Pinpoint the cell where the given text exists, returning its [X, Y] midpoint coordinate. 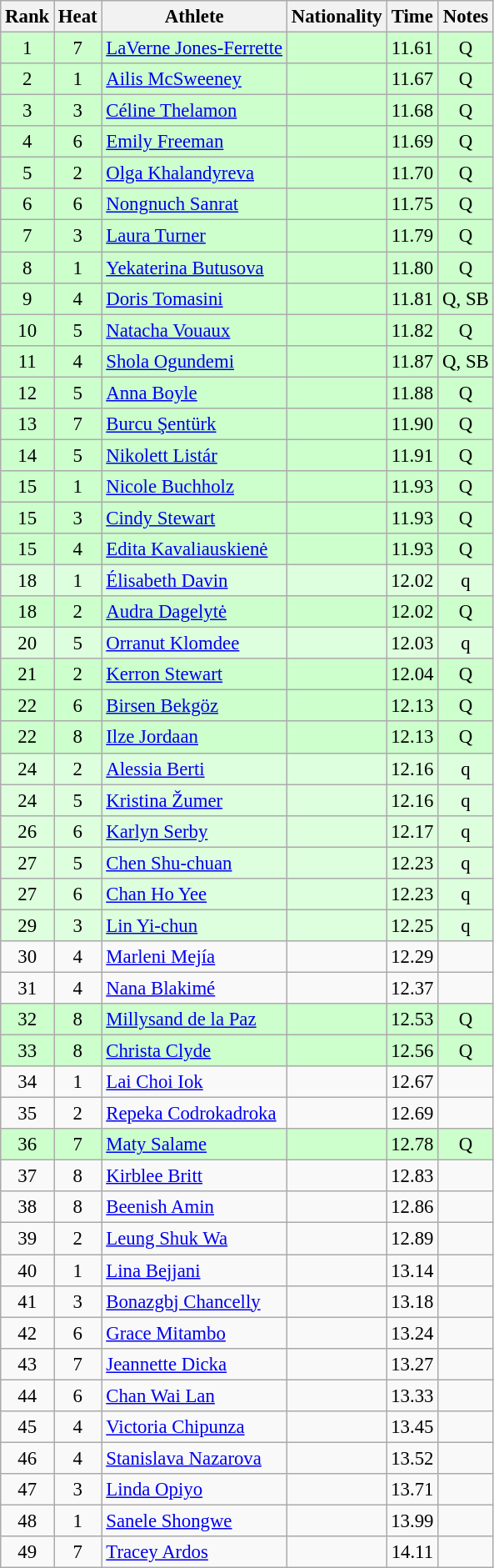
36 [27, 1145]
14 [27, 455]
Shola Ogundemi [194, 361]
Birsen Bekgöz [194, 706]
12.04 [412, 674]
42 [27, 1333]
13.33 [412, 1395]
47 [27, 1490]
26 [27, 831]
Stanislava Nazarova [194, 1458]
48 [27, 1520]
Natacha Vouaux [194, 330]
21 [27, 674]
35 [27, 1114]
Nationality [337, 17]
12.67 [412, 1082]
Chan Wai Lan [194, 1395]
Bonazgbj Chancelly [194, 1301]
11.80 [412, 268]
12.56 [412, 1051]
11.88 [412, 393]
12.29 [412, 957]
13.99 [412, 1520]
29 [27, 925]
Lin Yi-chun [194, 925]
12.25 [412, 925]
Karlyn Serby [194, 831]
12.03 [412, 644]
12.17 [412, 831]
49 [27, 1552]
Repeka Codrokadroka [194, 1114]
Jeannette Dicka [194, 1364]
Chen Shu-chuan [194, 863]
LaVerne Jones-Ferrette [194, 48]
40 [27, 1270]
38 [27, 1208]
13.52 [412, 1458]
12.53 [412, 1019]
Élisabeth Davin [194, 581]
11 [27, 361]
Grace Mitambo [194, 1333]
Yekaterina Butusova [194, 268]
Doris Tomasini [194, 298]
Chan Ho Yee [194, 894]
32 [27, 1019]
34 [27, 1082]
13 [27, 424]
Nicole Buchholz [194, 487]
Kristina Žumer [194, 800]
13.71 [412, 1490]
11.75 [412, 204]
41 [27, 1301]
Leung Shuk Wa [194, 1239]
11.91 [412, 455]
Anna Boyle [194, 393]
Millysand de la Paz [194, 1019]
13.27 [412, 1364]
13.18 [412, 1301]
11.87 [412, 361]
13.45 [412, 1427]
Beenish Amin [194, 1208]
Céline Thelamon [194, 111]
9 [27, 298]
Emily Freeman [194, 142]
Alessia Berti [194, 769]
Heat [78, 17]
13.24 [412, 1333]
Notes [466, 17]
44 [27, 1395]
Kirblee Britt [194, 1176]
46 [27, 1458]
11.67 [412, 79]
13.14 [412, 1270]
Victoria Chipunza [194, 1427]
Athlete [194, 17]
31 [27, 988]
Maty Salame [194, 1145]
Orranut Klomdee [194, 644]
12.37 [412, 988]
33 [27, 1051]
Nikolett Listár [194, 455]
Edita Kavaliauskienė [194, 549]
Christa Clyde [194, 1051]
12.69 [412, 1114]
Burcu Şentürk [194, 424]
Sanele Shongwe [194, 1520]
Cindy Stewart [194, 518]
10 [27, 330]
45 [27, 1427]
37 [27, 1176]
43 [27, 1364]
12.78 [412, 1145]
Tracey Ardos [194, 1552]
Linda Opiyo [194, 1490]
11.90 [412, 424]
Lina Bejjani [194, 1270]
14.11 [412, 1552]
Nongnuch Sanrat [194, 204]
Olga Khalandyreva [194, 173]
39 [27, 1239]
Ilze Jordaan [194, 738]
30 [27, 957]
11.81 [412, 298]
Time [412, 17]
12 [27, 393]
Nana Blakimé [194, 988]
12.86 [412, 1208]
Audra Dagelytė [194, 612]
Lai Choi Iok [194, 1082]
11.82 [412, 330]
Kerron Stewart [194, 674]
Marleni Mejía [194, 957]
20 [27, 644]
11.79 [412, 236]
11.61 [412, 48]
Ailis McSweeney [194, 79]
12.83 [412, 1176]
11.70 [412, 173]
11.68 [412, 111]
Laura Turner [194, 236]
Rank [27, 17]
12.89 [412, 1239]
11.69 [412, 142]
